Capture the cell that displays the provided text and extract its [X, Y] central coordinate. 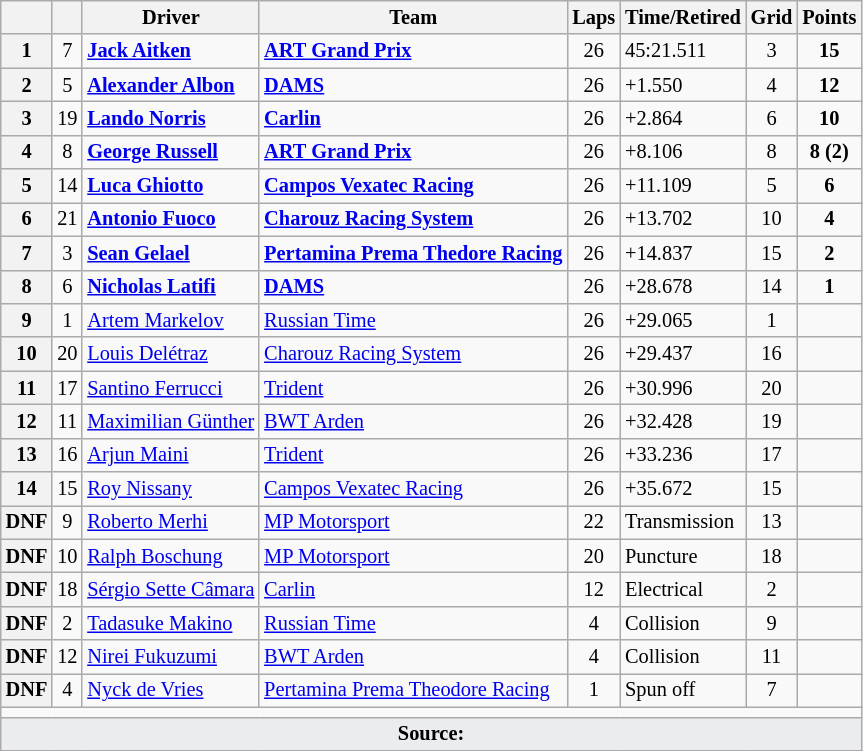
Team [413, 17]
Points [829, 17]
Roberto Merhi [170, 522]
Transmission [683, 522]
Nyck de Vries [170, 690]
Ralph Boschung [170, 556]
+1.550 [683, 85]
Spun off [683, 690]
Puncture [683, 556]
22 [594, 522]
Nirei Fukuzumi [170, 657]
Driver [170, 17]
+28.678 [683, 287]
Pertamina Prema Thedore Racing [413, 253]
Tadasuke Makino [170, 623]
+35.672 [683, 489]
Santino Ferrucci [170, 388]
Grid [772, 17]
Jack Aitken [170, 51]
Sean Gelael [170, 253]
+11.109 [683, 186]
Louis Delétraz [170, 354]
Pertamina Prema Theodore Racing [413, 690]
45:21.511 [683, 51]
Time/Retired [683, 17]
+32.428 [683, 421]
Alexander Albon [170, 85]
Nicholas Latifi [170, 287]
8 (2) [829, 152]
+29.437 [683, 354]
Luca Ghiotto [170, 186]
+8.106 [683, 152]
Source: [432, 734]
Laps [594, 17]
+29.065 [683, 320]
Electrical [683, 589]
Lando Norris [170, 118]
Artem Markelov [170, 320]
George Russell [170, 152]
+2.864 [683, 118]
+30.996 [683, 388]
+33.236 [683, 455]
Antonio Fuoco [170, 219]
Maximilian Günther [170, 421]
+13.702 [683, 219]
Arjun Maini [170, 455]
Roy Nissany [170, 489]
21 [67, 219]
Sérgio Sette Câmara [170, 589]
+14.837 [683, 253]
